For the text-containing cell, return its midpoint in [X, Y] coordinate format. 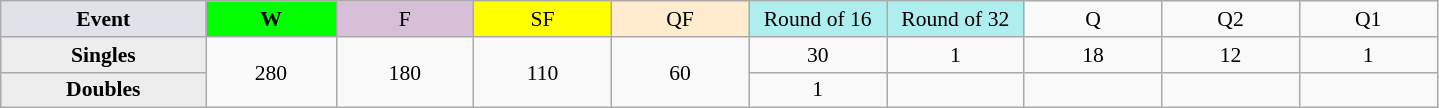
60 [680, 72]
18 [1093, 55]
Event [104, 19]
Q2 [1231, 19]
12 [1231, 55]
Round of 16 [818, 19]
Singles [104, 55]
W [271, 19]
Round of 32 [955, 19]
SF [543, 19]
110 [543, 72]
Q1 [1368, 19]
F [405, 19]
Q [1093, 19]
30 [818, 55]
QF [680, 19]
Doubles [104, 90]
180 [405, 72]
280 [271, 72]
